Scan for the cell matching the given text and deliver its (x, y) coordinate at center. 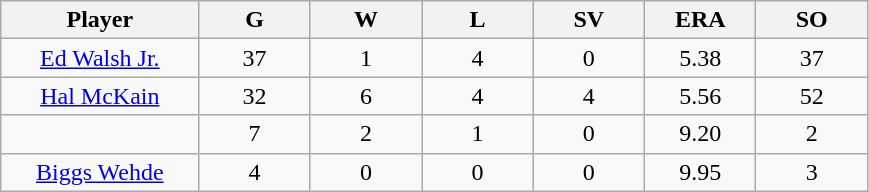
7 (254, 134)
Biggs Wehde (100, 172)
W (366, 20)
L (478, 20)
6 (366, 96)
G (254, 20)
Player (100, 20)
9.20 (700, 134)
SO (812, 20)
3 (812, 172)
ERA (700, 20)
SV (588, 20)
52 (812, 96)
Ed Walsh Jr. (100, 58)
5.38 (700, 58)
9.95 (700, 172)
Hal McKain (100, 96)
5.56 (700, 96)
32 (254, 96)
